Return [X, Y] of the center of cell containing provided text 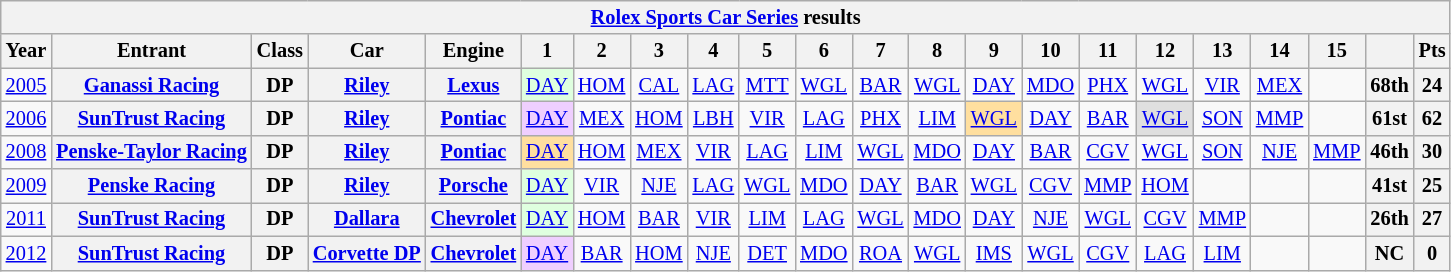
Car [367, 51]
ROA [880, 253]
Class [280, 51]
Penske-Taylor Racing [152, 152]
DET [767, 253]
Porsche [474, 186]
11 [1108, 51]
1 [547, 51]
10 [1050, 51]
30 [1432, 152]
2011 [26, 219]
2005 [26, 85]
5 [767, 51]
Year [26, 51]
26th [1389, 219]
14 [1280, 51]
Corvette DP [367, 253]
6 [824, 51]
15 [1336, 51]
2008 [26, 152]
24 [1432, 85]
Entrant [152, 51]
2009 [26, 186]
0 [1432, 253]
8 [938, 51]
4 [714, 51]
Penske Racing [152, 186]
2012 [26, 253]
3 [658, 51]
2 [602, 51]
62 [1432, 118]
Pts [1432, 51]
LBH [714, 118]
Dallara [367, 219]
9 [994, 51]
MTT [767, 85]
IMS [994, 253]
NC [1389, 253]
2006 [26, 118]
41st [1389, 186]
27 [1432, 219]
25 [1432, 186]
12 [1164, 51]
Engine [474, 51]
CAL [658, 85]
68th [1389, 85]
61st [1389, 118]
Ganassi Racing [152, 85]
Lexus [474, 85]
Rolex Sports Car Series results [726, 17]
7 [880, 51]
13 [1222, 51]
46th [1389, 152]
